Determine the (x, y) coordinate at the center of the cell enclosing the given text.  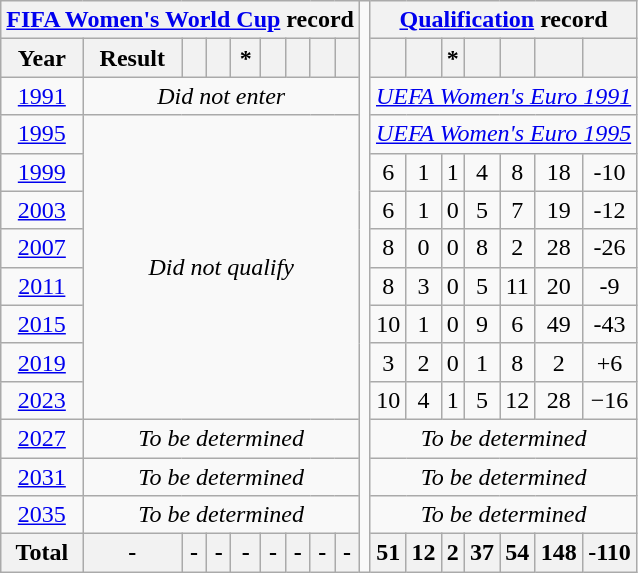
54 (518, 553)
18 (558, 172)
Did not enter (222, 96)
2023 (42, 400)
37 (482, 553)
-26 (609, 248)
1999 (42, 172)
UEFA Women's Euro 1991 (503, 96)
2003 (42, 210)
Total (42, 553)
1995 (42, 134)
2015 (42, 324)
FIFA Women's World Cup record (180, 20)
-110 (609, 553)
2007 (42, 248)
-43 (609, 324)
−16 (609, 400)
-10 (609, 172)
20 (558, 286)
11 (518, 286)
19 (558, 210)
148 (558, 553)
UEFA Women's Euro 1995 (503, 134)
Result (132, 58)
2019 (42, 362)
9 (482, 324)
Qualification record (503, 20)
-12 (609, 210)
Year (42, 58)
Did not qualify (222, 267)
-9 (609, 286)
2035 (42, 515)
7 (518, 210)
+6 (609, 362)
2027 (42, 438)
51 (388, 553)
1991 (42, 96)
2011 (42, 286)
49 (558, 324)
2031 (42, 477)
